Pinpoint the cell where the given text exists, returning its (x, y) midpoint coordinate. 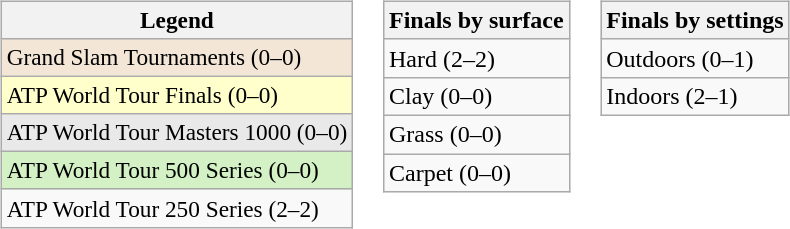
Finals by surface (476, 20)
Indoors (2–1) (695, 96)
ATP World Tour 500 Series (0–0) (176, 171)
Grand Slam Tournaments (0–0) (176, 57)
Carpet (0–0) (476, 173)
ATP World Tour 250 Series (2–2) (176, 208)
ATP World Tour Masters 1000 (0–0) (176, 133)
ATP World Tour Finals (0–0) (176, 95)
Finals by settings (695, 20)
Outdoors (0–1) (695, 58)
Grass (0–0) (476, 134)
Legend (176, 20)
Clay (0–0) (476, 96)
Hard (2–2) (476, 58)
